Extract the [X, Y] coordinate from the center of the cell holding the provided text.  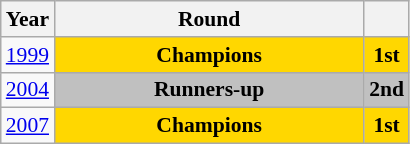
2nd [386, 90]
2007 [28, 126]
Runners-up [209, 90]
Round [209, 19]
Year [28, 19]
2004 [28, 90]
1999 [28, 55]
